Detect which cell encompasses the target text, then output its (X, Y) center coordinate. 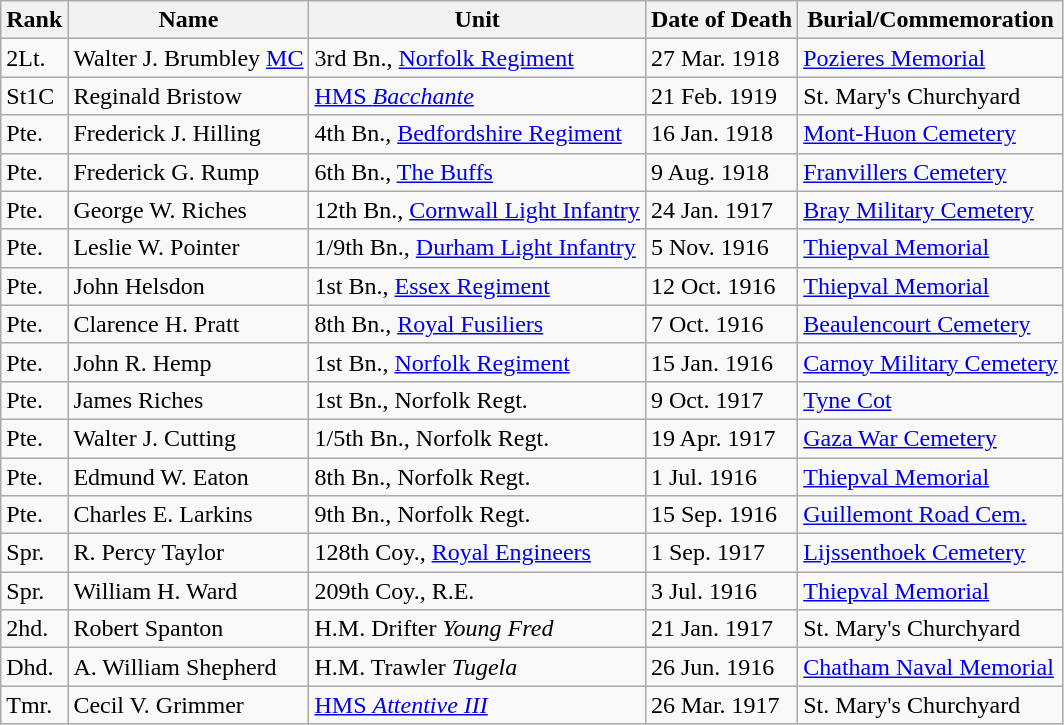
2Lt. (34, 58)
12th Bn., Cornwall Light Infantry (477, 210)
Walter J. Cutting (188, 438)
Reginald Bristow (188, 96)
1st Bn., Essex Regiment (477, 286)
Pozieres Memorial (931, 58)
8th Bn., Royal Fusiliers (477, 324)
19 Apr. 1917 (721, 438)
HMS Bacchante (477, 96)
4th Bn., Bedfordshire Regiment (477, 134)
Gaza War Cemetery (931, 438)
HMS Attentive III (477, 705)
9 Aug. 1918 (721, 172)
Guillemont Road Cem. (931, 515)
Date of Death (721, 20)
27 Mar. 1918 (721, 58)
1st Bn., Norfolk Regt. (477, 400)
Tmr. (34, 705)
26 Mar. 1917 (721, 705)
9 Oct. 1917 (721, 400)
Carnoy Military Cemetery (931, 362)
1 Sep. 1917 (721, 553)
Walter J. Brumbley MC (188, 58)
1 Jul. 1916 (721, 477)
15 Jan. 1916 (721, 362)
9th Bn., Norfolk Regt. (477, 515)
Name (188, 20)
1/9th Bn., Durham Light Infantry (477, 248)
3 Jul. 1916 (721, 591)
Lijssenthoek Cemetery (931, 553)
A. William Shepherd (188, 667)
St1C (34, 96)
1st Bn., Norfolk Regiment (477, 362)
Chatham Naval Memorial (931, 667)
16 Jan. 1918 (721, 134)
21 Feb. 1919 (721, 96)
Mont-Huon Cemetery (931, 134)
6th Bn., The Buffs (477, 172)
James Riches (188, 400)
7 Oct. 1916 (721, 324)
Leslie W. Pointer (188, 248)
Frederick J. Hilling (188, 134)
5 Nov. 1916 (721, 248)
John Helsdon (188, 286)
24 Jan. 1917 (721, 210)
Charles E. Larkins (188, 515)
Beaulencourt Cemetery (931, 324)
H.M. Drifter Young Fred (477, 629)
John R. Hemp (188, 362)
15 Sep. 1916 (721, 515)
Cecil V. Grimmer (188, 705)
Rank (34, 20)
21 Jan. 1917 (721, 629)
Robert Spanton (188, 629)
Frederick G. Rump (188, 172)
William H. Ward (188, 591)
Bray Military Cemetery (931, 210)
128th Coy., Royal Engineers (477, 553)
Edmund W. Eaton (188, 477)
8th Bn., Norfolk Regt. (477, 477)
George W. Riches (188, 210)
Dhd. (34, 667)
2hd. (34, 629)
Tyne Cot (931, 400)
R. Percy Taylor (188, 553)
Burial/Commemoration (931, 20)
12 Oct. 1916 (721, 286)
Clarence H. Pratt (188, 324)
3rd Bn., Norfolk Regiment (477, 58)
209th Coy., R.E. (477, 591)
Franvillers Cemetery (931, 172)
26 Jun. 1916 (721, 667)
H.M. Trawler Tugela (477, 667)
1/5th Bn., Norfolk Regt. (477, 438)
Unit (477, 20)
